Provide the [X, Y] coordinate of the cell's center where the given text is located.  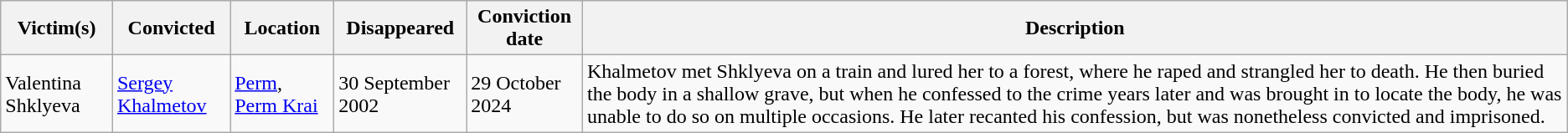
Victim(s) [57, 28]
Description [1075, 28]
Convicted [171, 28]
Disappeared [400, 28]
Location [282, 28]
Perm, Perm Krai [282, 94]
Sergey Khalmetov [171, 94]
Conviction date [524, 28]
29 October 2024 [524, 94]
Valentina Shklyeva [57, 94]
30 September 2002 [400, 94]
